Determine the [X, Y] coordinate at the center of the cell enclosing the given text.  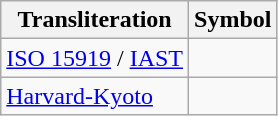
Symbol [233, 20]
ISO 15919 / IAST [95, 58]
Harvard-Kyoto [95, 96]
Transliteration [95, 20]
